Find where the given text appears and provide that cell's center as [X, Y] coordinate. 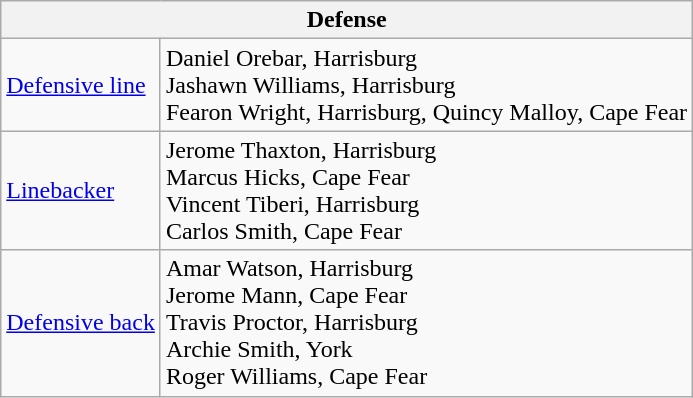
Amar Watson, HarrisburgJerome Mann, Cape FearTravis Proctor, HarrisburgArchie Smith, YorkRoger Williams, Cape Fear [426, 323]
Linebacker [81, 190]
Jerome Thaxton, HarrisburgMarcus Hicks, Cape FearVincent Tiberi, HarrisburgCarlos Smith, Cape Fear [426, 190]
Defensive line [81, 85]
Defense [347, 20]
Daniel Orebar, HarrisburgJashawn Williams, HarrisburgFearon Wright, Harrisburg, Quincy Malloy, Cape Fear [426, 85]
Defensive back [81, 323]
